Capture the cell that displays the provided text and extract its (X, Y) central coordinate. 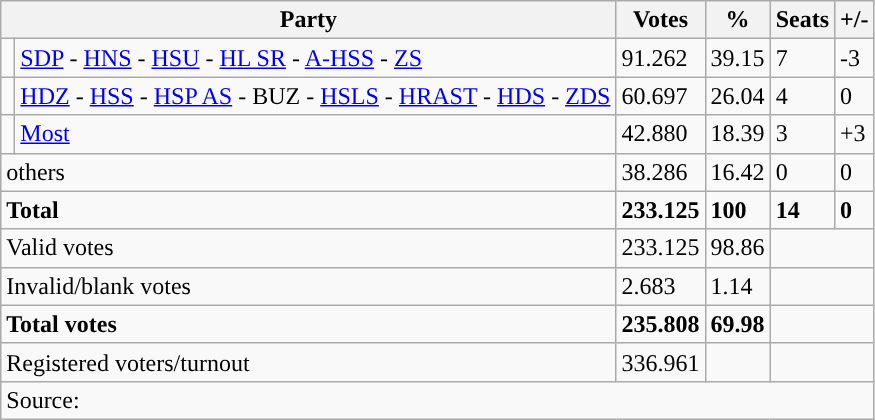
336.961 (660, 362)
Votes (660, 20)
26.04 (738, 96)
SDP - HNS - HSU - HL SR - A-HSS - ZS (316, 58)
3 (802, 134)
Source: (438, 400)
69.98 (738, 324)
1.14 (738, 286)
-3 (854, 58)
Total votes (308, 324)
Registered voters/turnout (308, 362)
% (738, 20)
Most (316, 134)
98.86 (738, 248)
42.880 (660, 134)
39.15 (738, 58)
Party (308, 20)
Valid votes (308, 248)
235.808 (660, 324)
Invalid/blank votes (308, 286)
Total (308, 210)
4 (802, 96)
18.39 (738, 134)
+/- (854, 20)
7 (802, 58)
14 (802, 210)
38.286 (660, 172)
others (308, 172)
60.697 (660, 96)
Seats (802, 20)
91.262 (660, 58)
+3 (854, 134)
HDZ - HSS - HSP AS - BUZ - HSLS - HRAST - HDS - ZDS (316, 96)
16.42 (738, 172)
2.683 (660, 286)
100 (738, 210)
